Return (X, Y) of the center of cell containing provided text 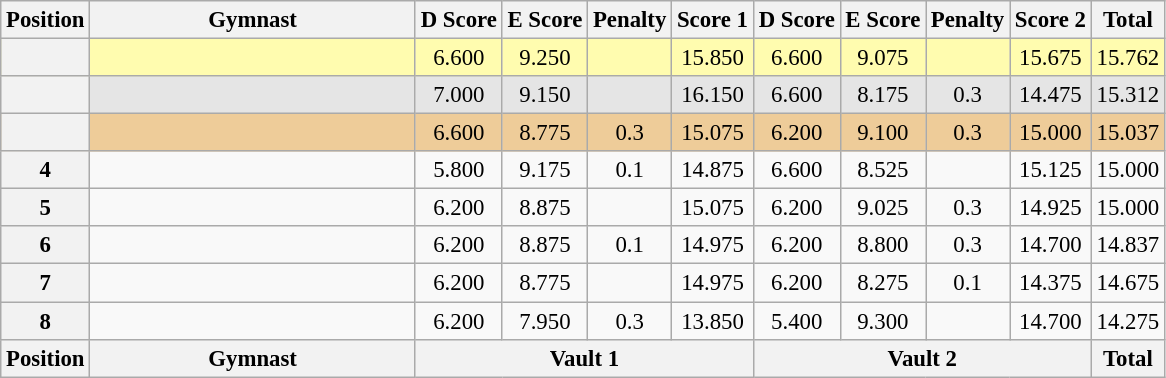
15.675 (1051, 58)
14.375 (1051, 283)
15.312 (1128, 95)
7 (46, 283)
5.800 (458, 170)
9.300 (882, 321)
15.850 (713, 58)
5.400 (796, 321)
13.850 (713, 321)
15.037 (1128, 133)
6 (46, 245)
9.175 (544, 170)
9.150 (544, 95)
14.475 (1051, 95)
15.762 (1128, 58)
15.125 (1051, 170)
8.525 (882, 170)
7.950 (544, 321)
8 (46, 321)
Vault 1 (584, 358)
4 (46, 170)
14.837 (1128, 245)
9.100 (882, 133)
14.675 (1128, 283)
8.275 (882, 283)
9.025 (882, 208)
8.800 (882, 245)
Score 2 (1051, 20)
16.150 (713, 95)
14.275 (1128, 321)
5 (46, 208)
14.925 (1051, 208)
14.875 (713, 170)
9.075 (882, 58)
8.175 (882, 95)
Vault 2 (922, 358)
7.000 (458, 95)
Score 1 (713, 20)
9.250 (544, 58)
